From the cell containing the given text, extract its center point as (x, y) coordinate. 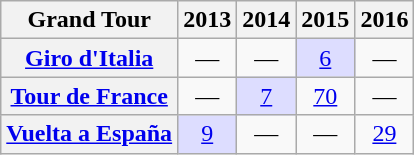
Grand Tour (90, 20)
7 (266, 96)
Vuelta a España (90, 134)
2013 (208, 20)
Tour de France (90, 96)
2014 (266, 20)
6 (326, 58)
Giro d'Italia (90, 58)
2016 (384, 20)
70 (326, 96)
29 (384, 134)
9 (208, 134)
2015 (326, 20)
